Pinpoint the cell where the given text exists, returning its (X, Y) midpoint coordinate. 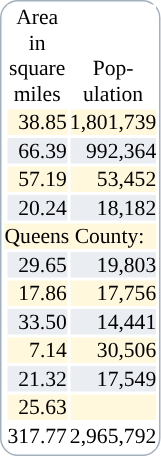
30,506 (113, 351)
17.86 (38, 293)
38.85 (38, 123)
317.77 (38, 436)
Queens County: (80, 237)
1,801,739 (113, 123)
992,364 (113, 151)
20.24 (38, 208)
Pop-ulation (113, 55)
33.50 (38, 322)
53,452 (113, 179)
18,182 (113, 208)
17,756 (113, 293)
21.32 (38, 379)
7.14 (38, 351)
57.19 (38, 179)
19,803 (113, 265)
25.63 (38, 407)
66.39 (38, 151)
Areainsquaremiles (38, 55)
17,549 (113, 379)
2,965,792 (113, 436)
29.65 (38, 265)
14,441 (113, 322)
